Find where the given text appears and provide that cell's center as (X, Y) coordinate. 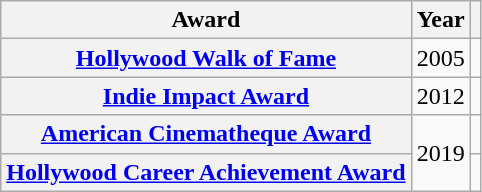
Hollywood Career Achievement Award (206, 172)
American Cinematheque Award (206, 134)
2005 (440, 58)
Award (206, 20)
Indie Impact Award (206, 96)
Year (440, 20)
2019 (440, 153)
Hollywood Walk of Fame (206, 58)
2012 (440, 96)
